Return the [x, y] coordinate for the center point of the cell that contains the specified text.  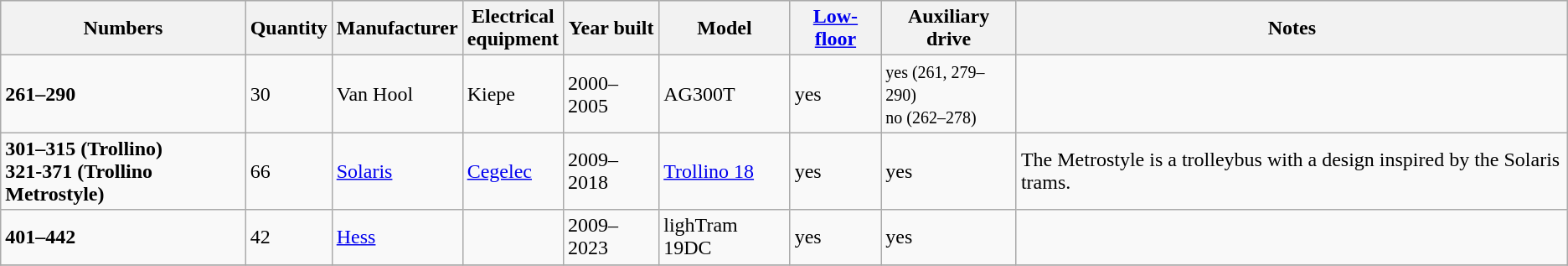
2009–2018 [611, 171]
Numbers [123, 29]
Manufacturer [397, 29]
Van Hool [397, 94]
2000–2005 [611, 94]
Model [725, 29]
261–290 [123, 94]
AG300T [725, 94]
Electricalequipment [513, 29]
lighTram 19DC [725, 237]
Low-floor [836, 29]
Year built [611, 29]
Solaris [397, 171]
yes (261, 279–290) no (262–278) [949, 94]
301–315 (Trollino) 321-371 (Trollino Metrostyle) [123, 171]
66 [288, 171]
The Metrostyle is a trolleybus with a design inspired by the Solaris trams. [1292, 171]
42 [288, 237]
Kiepe [513, 94]
Notes [1292, 29]
Trollino 18 [725, 171]
Cegelec [513, 171]
Hess [397, 237]
401–442 [123, 237]
Quantity [288, 29]
30 [288, 94]
Auxiliary drive [949, 29]
2009–2023 [611, 237]
